Capture the cell that displays the provided text and extract its [x, y] central coordinate. 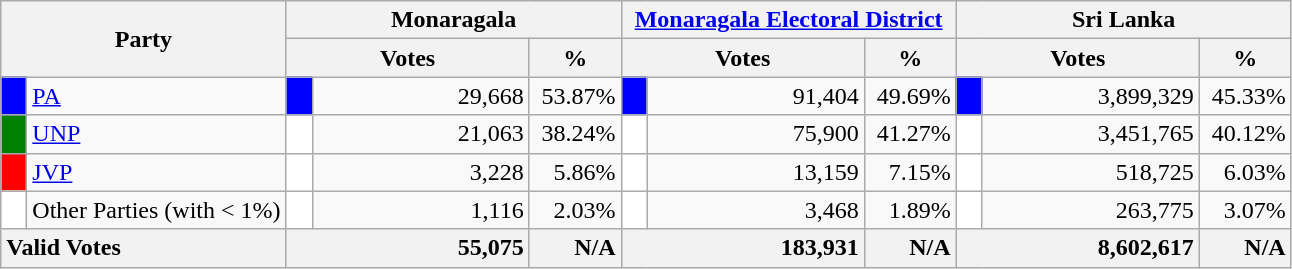
183,931 [742, 248]
1,116 [420, 210]
3,228 [420, 172]
263,775 [1090, 210]
75,900 [756, 134]
Other Parties (with < 1%) [156, 210]
21,063 [420, 134]
3,451,765 [1090, 134]
40.12% [1245, 134]
JVP [156, 172]
518,725 [1090, 172]
13,159 [756, 172]
49.69% [910, 96]
Party [144, 39]
41.27% [910, 134]
UNP [156, 134]
1.89% [910, 210]
7.15% [910, 172]
2.03% [575, 210]
53.87% [575, 96]
Monaragala Electoral District [788, 20]
PA [156, 96]
8,602,617 [1078, 248]
45.33% [1245, 96]
55,075 [408, 248]
Monaragala [454, 20]
3.07% [1245, 210]
5.86% [575, 172]
3,468 [756, 210]
3,899,329 [1090, 96]
Valid Votes [144, 248]
29,668 [420, 96]
Sri Lanka [1124, 20]
6.03% [1245, 172]
38.24% [575, 134]
91,404 [756, 96]
